For the text-containing cell, return its midpoint in (x, y) coordinate format. 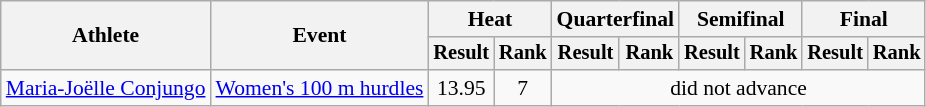
7 (523, 88)
Semifinal (740, 19)
Athlete (106, 36)
13.95 (461, 88)
Event (320, 36)
Maria-Joëlle Conjungo (106, 88)
Women's 100 m hurdles (320, 88)
Heat (490, 19)
did not advance (739, 88)
Final (864, 19)
Quarterfinal (616, 19)
